From the cell containing the given text, extract its center point as (X, Y) coordinate. 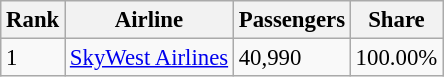
Rank (33, 20)
Share (396, 20)
Passengers (292, 20)
SkyWest Airlines (150, 58)
100.00% (396, 58)
40,990 (292, 58)
Airline (150, 20)
1 (33, 58)
